Capture the cell that displays the provided text and extract its [X, Y] central coordinate. 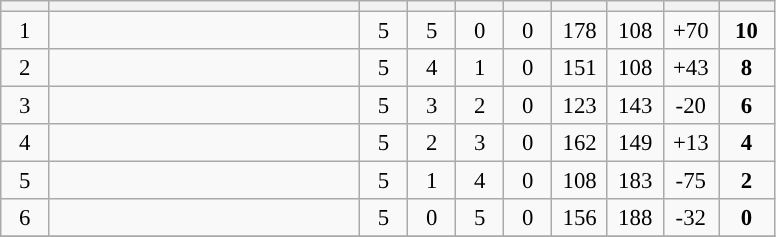
149 [635, 143]
178 [580, 31]
123 [580, 106]
-75 [691, 181]
143 [635, 106]
+43 [691, 68]
162 [580, 143]
-20 [691, 106]
6 [747, 106]
+13 [691, 143]
+70 [691, 31]
10 [747, 31]
183 [635, 181]
151 [580, 68]
8 [747, 68]
